Return the (X, Y) coordinate for the center point of the cell that contains the specified text.  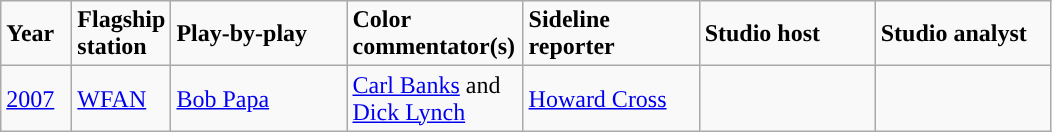
Howard Cross (611, 98)
Sideline reporter (611, 34)
Bob Papa (259, 98)
Studio analyst (963, 34)
Studio host (787, 34)
Carl Banks and Dick Lynch (435, 98)
2007 (36, 98)
Year (36, 34)
Play-by-play (259, 34)
WFAN (122, 98)
Color commentator(s) (435, 34)
Flagship station (122, 34)
